Search for the cell housing the specified text and yield its (X, Y) center coordinate. 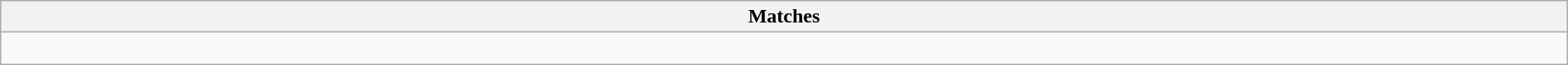
Matches (784, 17)
